Pinpoint the cell where the given text exists, returning its [X, Y] midpoint coordinate. 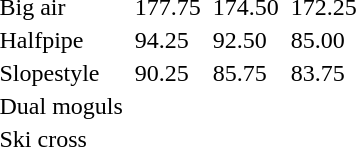
90.25 [168, 73]
92.50 [246, 40]
94.25 [168, 40]
85.75 [246, 73]
